Detect which cell encompasses the target text, then output its [X, Y] center coordinate. 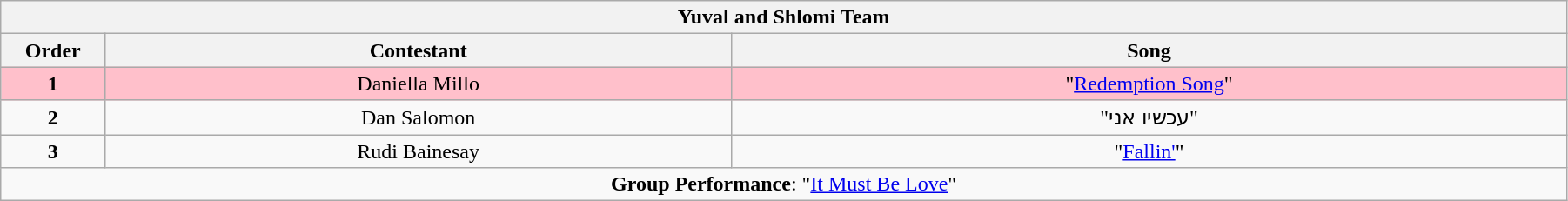
Yuval and Shlomi Team [784, 17]
Contestant [419, 50]
Song [1149, 50]
2 [53, 117]
Group Performance: "It Must Be Love" [784, 184]
Order [53, 50]
Daniella Millo [419, 84]
Dan Salomon [419, 117]
1 [53, 84]
"עכשיו אני" [1149, 117]
Rudi Bainesay [419, 151]
3 [53, 151]
"Fallin'" [1149, 151]
"Redemption Song" [1149, 84]
